Identify which cell holds the provided text, then report its (X, Y) central coordinate. 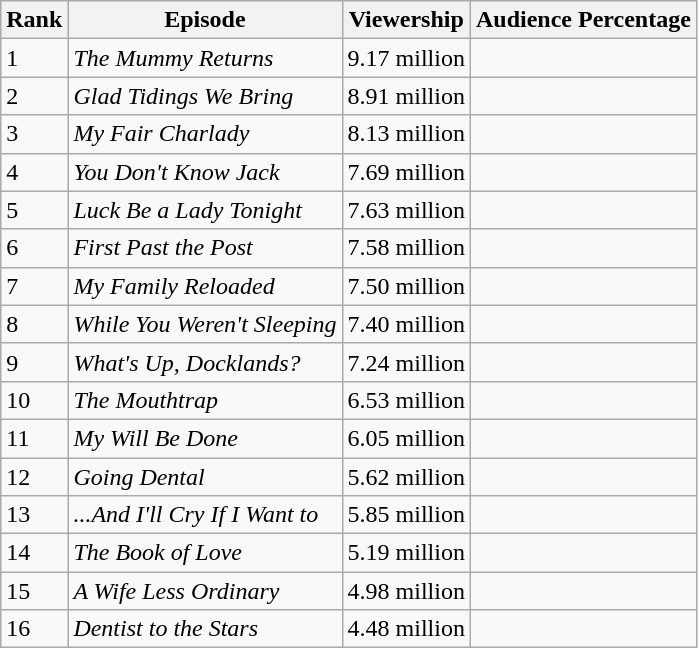
5.19 million (406, 553)
6.53 million (406, 400)
5.85 million (406, 515)
Episode (205, 20)
13 (34, 515)
6.05 million (406, 438)
My Family Reloaded (205, 286)
My Fair Charlady (205, 134)
7.24 million (406, 362)
4.98 million (406, 591)
While You Weren't Sleeping (205, 324)
Glad Tidings We Bring (205, 96)
What's Up, Docklands? (205, 362)
3 (34, 134)
Viewership (406, 20)
6 (34, 248)
5 (34, 210)
2 (34, 96)
Rank (34, 20)
14 (34, 553)
10 (34, 400)
A Wife Less Ordinary (205, 591)
4.48 million (406, 629)
Audience Percentage (583, 20)
15 (34, 591)
...And I'll Cry If I Want to (205, 515)
1 (34, 58)
9 (34, 362)
The Mouthtrap (205, 400)
7.50 million (406, 286)
My Will Be Done (205, 438)
Luck Be a Lady Tonight (205, 210)
Dentist to the Stars (205, 629)
12 (34, 477)
You Don't Know Jack (205, 172)
The Mummy Returns (205, 58)
7.40 million (406, 324)
16 (34, 629)
7 (34, 286)
4 (34, 172)
8.13 million (406, 134)
Going Dental (205, 477)
8.91 million (406, 96)
7.63 million (406, 210)
9.17 million (406, 58)
8 (34, 324)
7.58 million (406, 248)
7.69 million (406, 172)
The Book of Love (205, 553)
5.62 million (406, 477)
First Past the Post (205, 248)
11 (34, 438)
